Return the (x, y) coordinate for the center point of the cell that contains the specified text.  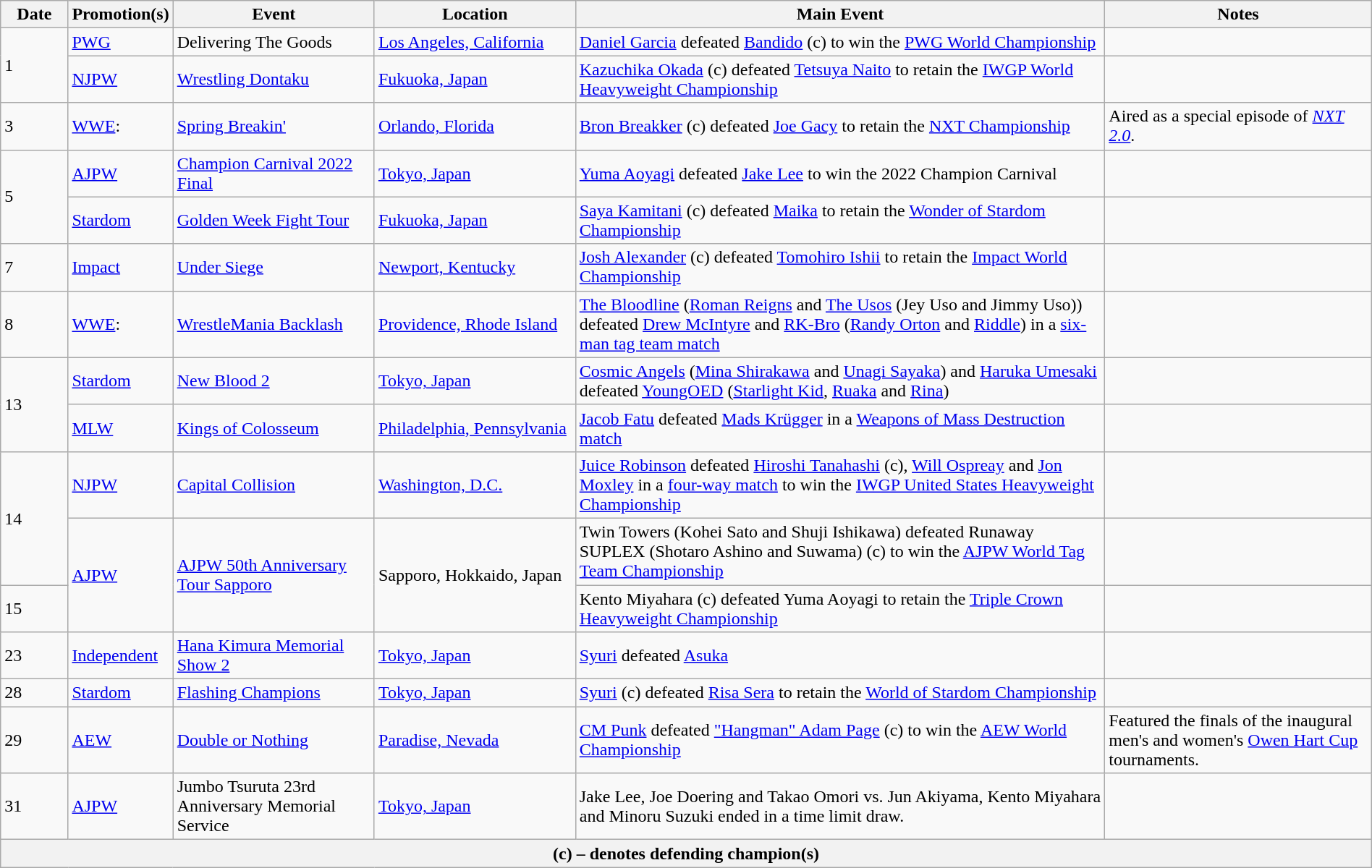
Bron Breakker (c) defeated Joe Gacy to retain the NXT Championship (840, 126)
5 (35, 197)
Providence, Rhode Island (475, 324)
Yuma Aoyagi defeated Jake Lee to win the 2022 Champion Carnival (840, 174)
Aired as a special episode of NXT 2.0. (1238, 126)
Hana Kimura Memorial Show 2 (274, 655)
CM Punk defeated "Hangman" Adam Page (c) to win the AEW World Championship (840, 740)
Cosmic Angels (Mina Shirakawa and Unagi Sayaka) and Haruka Umesaki defeated YoungOED (Starlight Kid, Ruaka and Rina) (840, 380)
Jacob Fatu defeated Mads Krügger in a Weapons of Mass Destruction match (840, 428)
Juice Robinson defeated Hiroshi Tanahashi (c), Will Ospreay and Jon Moxley in a four-way match to win the IWGP United States Heavyweight Championship (840, 485)
New Blood 2 (274, 380)
Event (274, 14)
Kento Miyahara (c) defeated Yuma Aoyagi to retain the Triple Crown Heavyweight Championship (840, 608)
Jake Lee, Joe Doering and Takao Omori vs. Jun Akiyama, Kento Miyahara and Minoru Suzuki ended in a time limit draw. (840, 807)
Main Event (840, 14)
Under Siege (274, 268)
Jumbo Tsuruta 23rd Anniversary Memorial Service (274, 807)
Date (35, 14)
Flashing Champions (274, 693)
PWG (120, 42)
8 (35, 324)
Capital Collision (274, 485)
Kazuchika Okada (c) defeated Tetsuya Naito to retain the IWGP World Heavyweight Championship (840, 80)
Golden Week Fight Tour (274, 220)
Twin Towers (Kohei Sato and Shuji Ishikawa) defeated Runaway SUPLEX (Shotaro Ashino and Suwama) (c) to win the AJPW World Tag Team Championship (840, 551)
AJPW 50th Anniversary Tour Sapporo (274, 574)
Newport, Kentucky (475, 268)
Promotion(s) (120, 14)
AEW (120, 740)
MLW (120, 428)
Kings of Colosseum (274, 428)
Syuri (c) defeated Risa Sera to retain the World of Stardom Championship (840, 693)
Washington, D.C. (475, 485)
Syuri defeated Asuka (840, 655)
Impact (120, 268)
23 (35, 655)
Orlando, Florida (475, 126)
Philadelphia, Pennsylvania (475, 428)
Saya Kamitani (c) defeated Maika to retain the Wonder of Stardom Championship (840, 220)
Delivering The Goods (274, 42)
WrestleMania Backlash (274, 324)
14 (35, 518)
Independent (120, 655)
Sapporo, Hokkaido, Japan (475, 574)
Double or Nothing (274, 740)
(c) – denotes defending champion(s) (686, 854)
31 (35, 807)
1 (35, 65)
Champion Carnival 2022 Final (274, 174)
Los Angeles, California (475, 42)
29 (35, 740)
28 (35, 693)
Location (475, 14)
3 (35, 126)
Featured the finals of the inaugural men's and women's Owen Hart Cup tournaments. (1238, 740)
Wrestling Dontaku (274, 80)
15 (35, 608)
Josh Alexander (c) defeated Tomohiro Ishii to retain the Impact World Championship (840, 268)
Paradise, Nevada (475, 740)
Spring Breakin' (274, 126)
7 (35, 268)
Notes (1238, 14)
Daniel Garcia defeated Bandido (c) to win the PWG World Championship (840, 42)
13 (35, 404)
